Determine the (X, Y) coordinate at the center of the cell enclosing the given text.  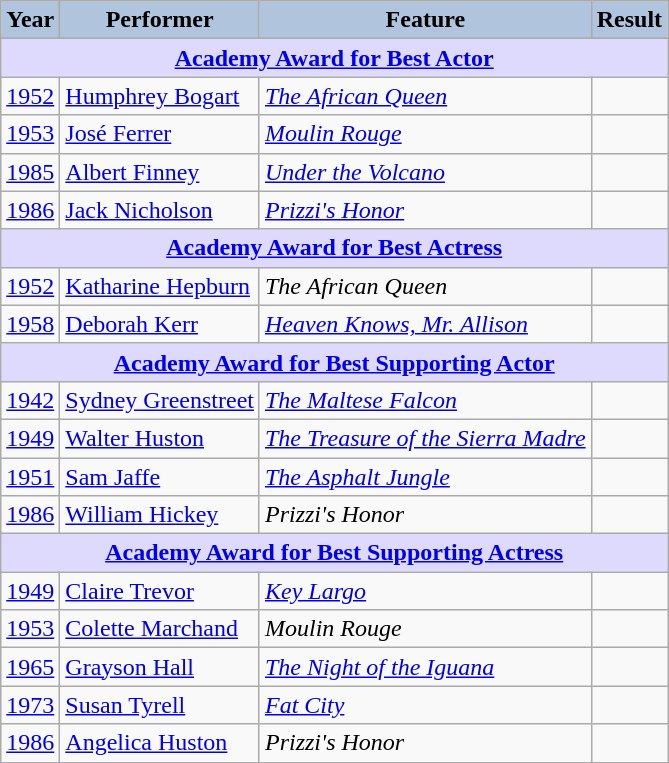
José Ferrer (160, 134)
1973 (30, 705)
Result (629, 20)
Key Largo (425, 591)
1942 (30, 400)
Jack Nicholson (160, 210)
Academy Award for Best Supporting Actor (334, 362)
Katharine Hepburn (160, 286)
1951 (30, 477)
Angelica Huston (160, 743)
Sam Jaffe (160, 477)
Colette Marchand (160, 629)
Under the Volcano (425, 172)
Feature (425, 20)
1965 (30, 667)
Albert Finney (160, 172)
William Hickey (160, 515)
The Maltese Falcon (425, 400)
Fat City (425, 705)
Academy Award for Best Supporting Actress (334, 553)
The Treasure of the Sierra Madre (425, 438)
Academy Award for Best Actor (334, 58)
Year (30, 20)
Heaven Knows, Mr. Allison (425, 324)
Grayson Hall (160, 667)
Susan Tyrell (160, 705)
The Night of the Iguana (425, 667)
Humphrey Bogart (160, 96)
1985 (30, 172)
1958 (30, 324)
Academy Award for Best Actress (334, 248)
Performer (160, 20)
Walter Huston (160, 438)
Deborah Kerr (160, 324)
The Asphalt Jungle (425, 477)
Claire Trevor (160, 591)
Sydney Greenstreet (160, 400)
